Output the [X, Y] coordinate of the center of the cell containing the given text.  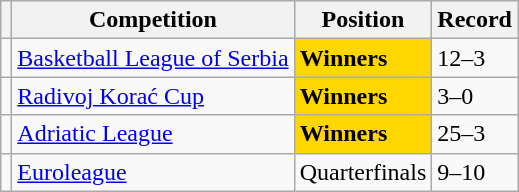
Quarterfinals [363, 172]
3–0 [475, 96]
Euroleague [153, 172]
9–10 [475, 172]
Adriatic League [153, 134]
Competition [153, 20]
Radivoj Korać Cup [153, 96]
12–3 [475, 58]
25–3 [475, 134]
Record [475, 20]
Basketball League of Serbia [153, 58]
Position [363, 20]
